Determine the [X, Y] coordinate at the center of the cell enclosing the given text.  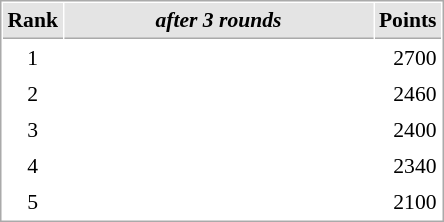
2700 [408, 57]
3 [32, 129]
Points [408, 21]
after 3 rounds [218, 21]
1 [32, 57]
2460 [408, 93]
4 [32, 165]
2 [32, 93]
Rank [32, 21]
2100 [408, 201]
2340 [408, 165]
5 [32, 201]
2400 [408, 129]
